Capture the cell that displays the provided text and extract its (X, Y) central coordinate. 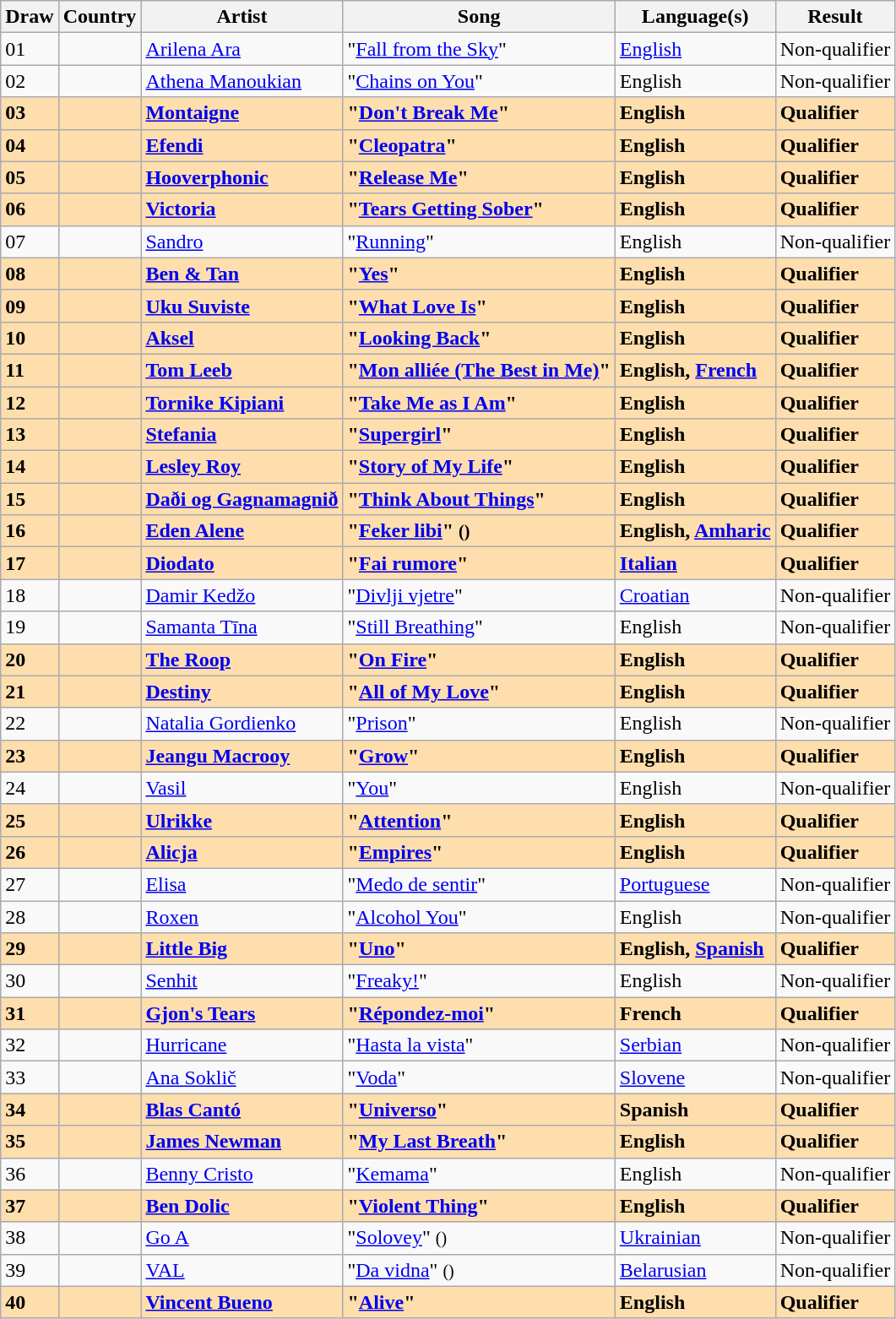
"Uno" (479, 949)
34 (30, 1110)
James Newman (242, 1142)
"Don't Break Me" (479, 113)
Croatian (695, 595)
Belarusian (695, 1270)
Ben & Tan (242, 274)
12 (30, 403)
Efendi (242, 145)
Tom Leeb (242, 370)
Alicja (242, 852)
10 (30, 338)
Victoria (242, 209)
32 (30, 1045)
06 (30, 209)
Montaigne (242, 113)
French (695, 1013)
"Grow" (479, 756)
25 (30, 820)
Go A (242, 1238)
Athena Manoukian (242, 81)
Diodato (242, 563)
Benny Cristo (242, 1174)
Damir Kedžo (242, 595)
Eden Alene (242, 531)
Jeangu Macrooy (242, 756)
"My Last Breath" (479, 1142)
"Medo de sentir" (479, 884)
30 (30, 981)
English, Amharic (695, 531)
Portuguese (695, 884)
Artist (242, 17)
21 (30, 692)
"Mon alliée (The Best in Me)" (479, 370)
14 (30, 467)
31 (30, 1013)
"Chains on You" (479, 81)
"Think About Things" (479, 499)
Gjon's Tears (242, 1013)
04 (30, 145)
"Universo" (479, 1110)
"Cleopatra" (479, 145)
27 (30, 884)
Blas Cantó (242, 1110)
18 (30, 595)
16 (30, 531)
"Tears Getting Sober" (479, 209)
Spanish (695, 1110)
02 (30, 81)
37 (30, 1206)
"Running" (479, 242)
English, French (695, 370)
Daði og Gagnamagnið (242, 499)
"Hasta la vista" (479, 1045)
"Freaky!" (479, 981)
Draw (30, 17)
"Take Me as I Am" (479, 403)
11 (30, 370)
"Fai rumore" (479, 563)
Song (479, 17)
"On Fire" (479, 659)
Senhit (242, 981)
05 (30, 177)
03 (30, 113)
13 (30, 435)
"What Love Is" (479, 306)
24 (30, 788)
"Répondez-moi" (479, 1013)
"Solovey" () (479, 1238)
Natalia Gordienko (242, 724)
33 (30, 1077)
28 (30, 916)
15 (30, 499)
Ukrainian (695, 1238)
English, Spanish (695, 949)
Tornike Kipiani (242, 403)
"Story of My Life" (479, 467)
Arilena Ara (242, 49)
Roxen (242, 916)
"Voda" (479, 1077)
Sandro (242, 242)
"Divlji vjetre" (479, 595)
"Attention" (479, 820)
36 (30, 1174)
"Alcohol You" (479, 916)
Uku Suviste (242, 306)
VAL (242, 1270)
Lesley Roy (242, 467)
"Yes" (479, 274)
"Supergirl" (479, 435)
23 (30, 756)
"Looking Back" (479, 338)
Destiny (242, 692)
"Kemama" (479, 1174)
26 (30, 852)
17 (30, 563)
"All of My Love" (479, 692)
"Alive" (479, 1302)
Result (835, 17)
Hurricane (242, 1045)
07 (30, 242)
Samanta Tīna (242, 627)
Italian (695, 563)
39 (30, 1270)
35 (30, 1142)
09 (30, 306)
Vincent Bueno (242, 1302)
"You" (479, 788)
Aksel (242, 338)
Ulrikke (242, 820)
38 (30, 1238)
08 (30, 274)
Serbian (695, 1045)
"Empires" (479, 852)
40 (30, 1302)
Country (100, 17)
"Release Me" (479, 177)
Little Big (242, 949)
Language(s) (695, 17)
"Da vidna" () (479, 1270)
"Violent Thing" (479, 1206)
"Still Breathing" (479, 627)
Ben Dolic (242, 1206)
Ana Soklič (242, 1077)
Hooverphonic (242, 177)
Slovene (695, 1077)
The Roop (242, 659)
22 (30, 724)
Stefania (242, 435)
"Fall from the Sky" (479, 49)
"Feker libi" () (479, 531)
"Prison" (479, 724)
19 (30, 627)
20 (30, 659)
Vasil (242, 788)
29 (30, 949)
Elisa (242, 884)
01 (30, 49)
